Find where the given text appears and provide that cell's center as [X, Y] coordinate. 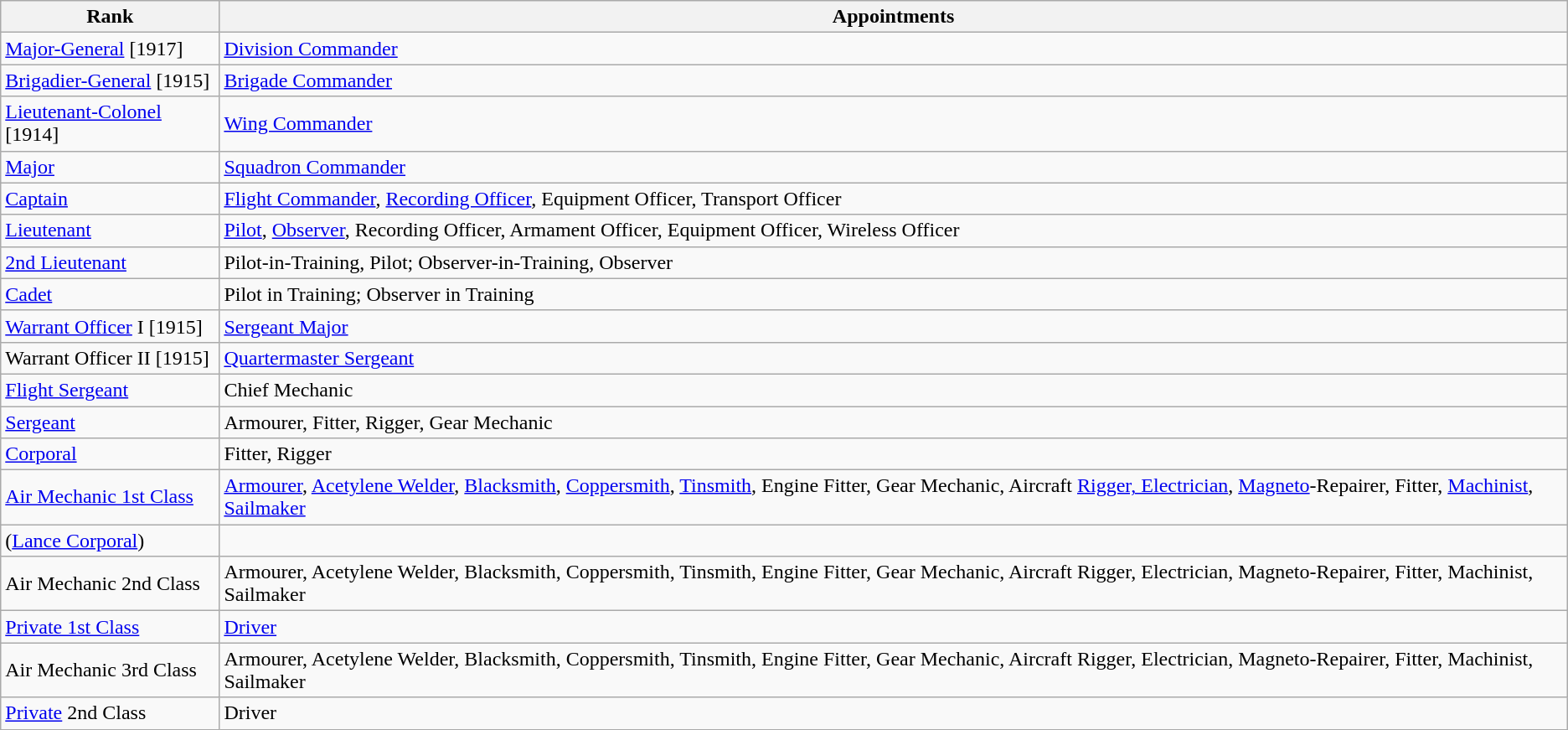
2nd Lieutenant [111, 262]
Flight Sergeant [111, 390]
Warrant Officer II [1915] [111, 358]
Pilot in Training; Observer in Training [893, 294]
Sergeant Major [893, 326]
Major-General [1917] [111, 49]
Appointments [893, 17]
Private 2nd Class [111, 713]
Flight Commander, Recording Officer, Equipment Officer, Transport Officer [893, 199]
Quartermaster Sergeant [893, 358]
Wing Commander [893, 124]
Air Mechanic 1st Class [111, 498]
Lieutenant-Colonel [1914] [111, 124]
Armourer, Fitter, Rigger, Gear Mechanic [893, 422]
Lieutenant [111, 230]
Fitter, Rigger [893, 454]
Cadet [111, 294]
Brigadier-General [1915] [111, 80]
Warrant Officer I [1915] [111, 326]
Air Mechanic 2nd Class [111, 583]
Air Mechanic 3rd Class [111, 670]
Pilot, Observer, Recording Officer, Armament Officer, Equipment Officer, Wireless Officer [893, 230]
Brigade Commander [893, 80]
Private 1st Class [111, 627]
Squadron Commander [893, 167]
Division Commander [893, 49]
Corporal [111, 454]
Sergeant [111, 422]
Rank [111, 17]
Major [111, 167]
Chief Mechanic [893, 390]
Pilot-in-Training, Pilot; Observer-in-Training, Observer [893, 262]
Captain [111, 199]
(Lance Corporal) [111, 541]
